Search for the cell housing the specified text and yield its [x, y] center coordinate. 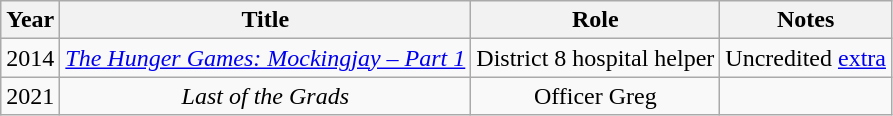
The Hunger Games: Mockingjay – Part 1 [266, 58]
Uncredited extra [806, 58]
Year [30, 20]
Notes [806, 20]
Title [266, 20]
Role [596, 20]
Last of the Grads [266, 96]
2014 [30, 58]
District 8 hospital helper [596, 58]
2021 [30, 96]
Officer Greg [596, 96]
